Capture the cell that displays the provided text and extract its (X, Y) central coordinate. 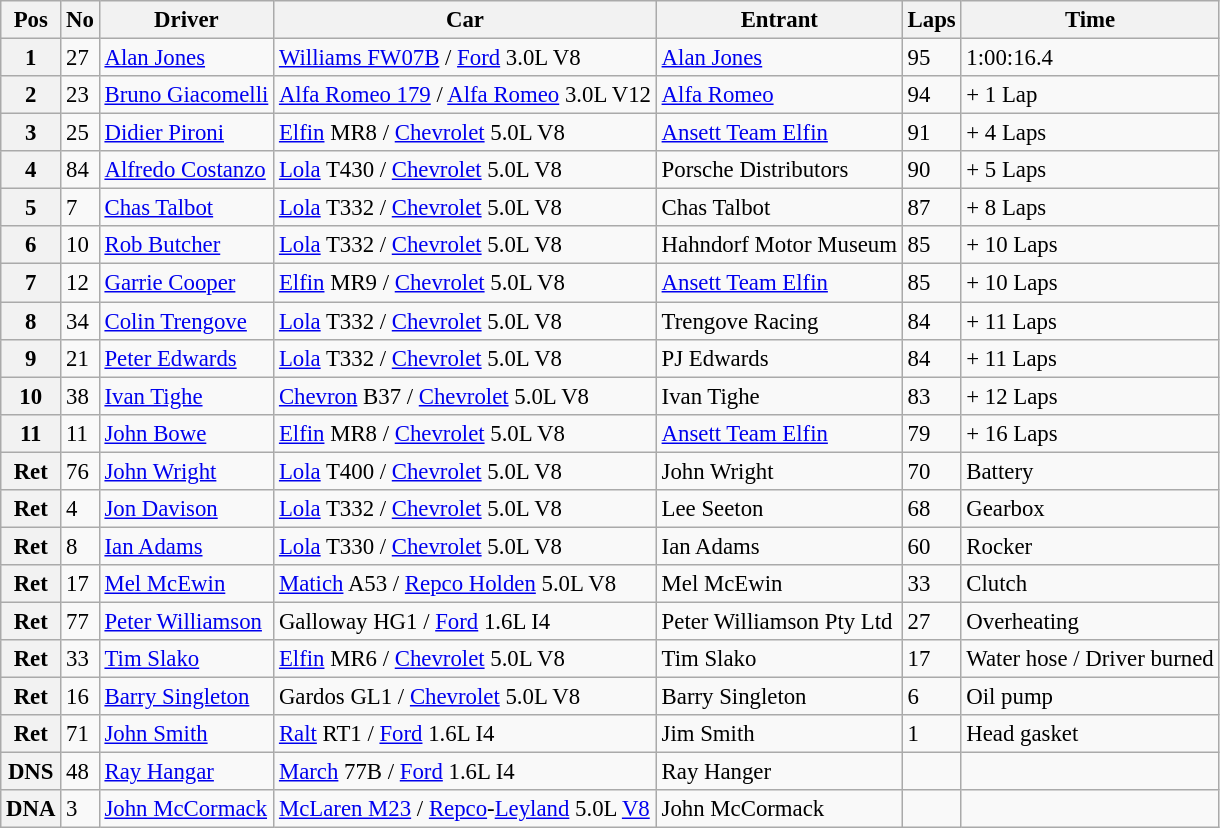
12 (80, 283)
68 (932, 509)
Ray Hanger (779, 772)
25 (80, 133)
Peter Edwards (186, 358)
+ 16 Laps (1090, 433)
Head gasket (1090, 734)
Driver (186, 20)
Peter Williamson (186, 621)
Lee Seeton (779, 509)
DNS (31, 772)
16 (80, 697)
Galloway HG1 / Ford 1.6L I4 (466, 621)
70 (932, 471)
Water hose / Driver burned (1090, 659)
21 (80, 358)
94 (932, 95)
Battery (1090, 471)
Bruno Giacomelli (186, 95)
83 (932, 396)
McLaren M23 / Repco-Leyland 5.0L V8 (466, 809)
Trengove Racing (779, 321)
+ 5 Laps (1090, 170)
Rocker (1090, 546)
+ 8 Laps (1090, 208)
1:00:16.4 (1090, 58)
79 (932, 433)
Didier Pironi (186, 133)
Car (466, 20)
Lola T430 / Chevrolet 5.0L V8 (466, 170)
Colin Trengove (186, 321)
23 (80, 95)
Garrie Cooper (186, 283)
Alfa Romeo (779, 95)
Oil pump (1090, 697)
Overheating (1090, 621)
+ 12 Laps (1090, 396)
+ 4 Laps (1090, 133)
March 77B / Ford 1.6L I4 (466, 772)
John Smith (186, 734)
DNA (31, 809)
Gardos GL1 / Chevrolet 5.0L V8 (466, 697)
Ray Hangar (186, 772)
PJ Edwards (779, 358)
Lola T330 / Chevrolet 5.0L V8 (466, 546)
+ 1 Lap (1090, 95)
Time (1090, 20)
Ralt RT1 / Ford 1.6L I4 (466, 734)
9 (31, 358)
34 (80, 321)
Elfin MR9 / Chevrolet 5.0L V8 (466, 283)
5 (31, 208)
Gearbox (1090, 509)
Peter Williamson Pty Ltd (779, 621)
Laps (932, 20)
87 (932, 208)
Jim Smith (779, 734)
Hahndorf Motor Museum (779, 245)
Elfin MR6 / Chevrolet 5.0L V8 (466, 659)
John Bowe (186, 433)
Chevron B37 / Chevrolet 5.0L V8 (466, 396)
95 (932, 58)
Alfredo Costanzo (186, 170)
2 (31, 95)
Matich A53 / Repco Holden 5.0L V8 (466, 584)
Porsche Distributors (779, 170)
90 (932, 170)
91 (932, 133)
No (80, 20)
Lola T400 / Chevrolet 5.0L V8 (466, 471)
Entrant (779, 20)
Alfa Romeo 179 / Alfa Romeo 3.0L V12 (466, 95)
Jon Davison (186, 509)
Rob Butcher (186, 245)
Pos (31, 20)
77 (80, 621)
60 (932, 546)
48 (80, 772)
71 (80, 734)
Williams FW07B / Ford 3.0L V8 (466, 58)
Clutch (1090, 584)
38 (80, 396)
76 (80, 471)
